Output the [X, Y] coordinate of the center of the cell containing the given text.  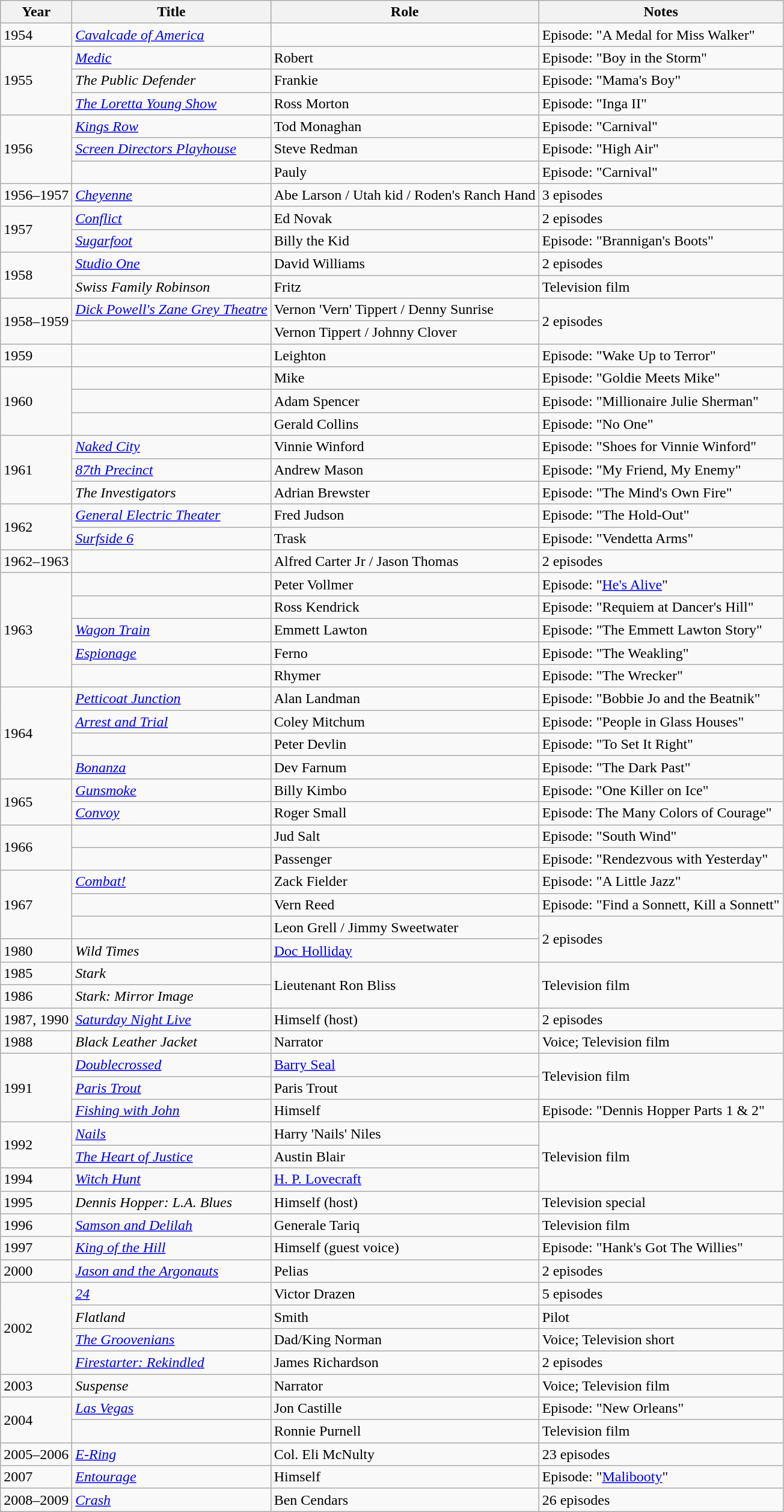
Conflict [171, 218]
Episode: "The Hold-Out" [661, 515]
Ross Morton [405, 103]
Episode: "Requiem at Dancer's Hill" [661, 607]
Alan Landman [405, 699]
Episode: "He's Alive" [661, 584]
Episode: "To Set It Right" [661, 745]
Episode: "The Emmett Lawton Story" [661, 630]
1964 [36, 733]
Leon Grell / Jimmy Sweetwater [405, 927]
Dick Powell's Zane Grey Theatre [171, 310]
1967 [36, 905]
5 episodes [661, 1294]
David Williams [405, 263]
Bonanza [171, 767]
Episode: "Rendezvous with Yesterday" [661, 859]
1987, 1990 [36, 1019]
Doublecrossed [171, 1065]
Ross Kendrick [405, 607]
Passenger [405, 859]
Roger Small [405, 813]
Ronnie Purnell [405, 1431]
Surfside 6 [171, 538]
1959 [36, 355]
Firestarter: Rekindled [171, 1362]
Gunsmoke [171, 790]
Jason and the Argonauts [171, 1271]
Episode: "One Killer on Ice" [661, 790]
Medic [171, 58]
Smith [405, 1317]
Steve Redman [405, 149]
Kings Row [171, 126]
Episode: "Wake Up to Terror" [661, 355]
Episode: "The Weakling" [661, 653]
1960 [36, 401]
Peter Vollmer [405, 584]
1963 [36, 630]
Episode: "Malibooty" [661, 1477]
Combat! [171, 882]
Episode: "People in Glass Houses" [661, 722]
E-Ring [171, 1454]
Ben Cendars [405, 1500]
Studio One [171, 263]
Episode: "A Little Jazz" [661, 882]
2000 [36, 1271]
Flatland [171, 1317]
Tod Monaghan [405, 126]
Vernon Tippert / Johnny Clover [405, 333]
Naked City [171, 447]
Episode: "The Dark Past" [661, 767]
Fred Judson [405, 515]
1994 [36, 1179]
1997 [36, 1248]
Black Leather Jacket [171, 1042]
Vern Reed [405, 905]
The Groovenians [171, 1339]
Episode: "Shoes for Vinnie Winford" [661, 447]
1992 [36, 1145]
Samson and Delilah [171, 1225]
Notes [661, 12]
Episode: "New Orleans" [661, 1409]
Episode: "My Friend, My Enemy" [661, 470]
Episode: "Brannigan's Boots" [661, 241]
The Public Defender [171, 81]
Himself (guest voice) [405, 1248]
Ed Novak [405, 218]
2005–2006 [36, 1454]
Abe Larson / Utah kid / Roden's Ranch Hand [405, 195]
Title [171, 12]
2008–2009 [36, 1500]
Ferno [405, 653]
Adam Spencer [405, 401]
Victor Drazen [405, 1294]
H. P. Lovecraft [405, 1179]
3 episodes [661, 195]
2007 [36, 1477]
Alfred Carter Jr / Jason Thomas [405, 561]
Voice; Television short [661, 1339]
King of the Hill [171, 1248]
2002 [36, 1328]
Wagon Train [171, 630]
General Electric Theater [171, 515]
Dad/King Norman [405, 1339]
Episode: "Find a Sonnett, Kill a Sonnett" [661, 905]
Col. Eli McNulty [405, 1454]
23 episodes [661, 1454]
Episode: "South Wind" [661, 836]
1958 [36, 275]
Television special [661, 1202]
Harry 'Nails' Niles [405, 1134]
Crash [171, 1500]
Episode: "Bobbie Jo and the Beatnik" [661, 699]
Suspense [171, 1385]
Cavalcade of America [171, 35]
2003 [36, 1385]
Zack Fielder [405, 882]
Episode: "High Air" [661, 149]
Episode: "Millionaire Julie Sherman" [661, 401]
Frankie [405, 81]
1962 [36, 527]
1955 [36, 81]
1988 [36, 1042]
James Richardson [405, 1362]
Vinnie Winford [405, 447]
The Investigators [171, 493]
1954 [36, 35]
2004 [36, 1420]
Episode: The Many Colors of Courage" [661, 813]
Emmett Lawton [405, 630]
Petticoat Junction [171, 699]
Episode: "A Medal for Miss Walker" [661, 35]
1985 [36, 973]
Swiss Family Robinson [171, 287]
Screen Directors Playhouse [171, 149]
Doc Holliday [405, 950]
1980 [36, 950]
1986 [36, 996]
The Heart of Justice [171, 1157]
Las Vegas [171, 1409]
Episode: "No One" [661, 424]
Vernon 'Vern' Tippert / Denny Sunrise [405, 310]
Mike [405, 378]
1961 [36, 470]
Pelias [405, 1271]
Entourage [171, 1477]
Dennis Hopper: L.A. Blues [171, 1202]
1995 [36, 1202]
Episode: "Inga II" [661, 103]
Episode: "Goldie Meets Mike" [661, 378]
1965 [36, 802]
Episode: "Boy in the Storm" [661, 58]
1956 [36, 149]
Billy the Kid [405, 241]
Coley Mitchum [405, 722]
Year [36, 12]
Stark: Mirror Image [171, 996]
The Loretta Young Show [171, 103]
Fishing with John [171, 1111]
Andrew Mason [405, 470]
Generale Tariq [405, 1225]
24 [171, 1294]
Episode: "Mama's Boy" [661, 81]
1996 [36, 1225]
Cheyenne [171, 195]
Role [405, 12]
Stark [171, 973]
Episode: "Vendetta Arms" [661, 538]
Episode: "The Mind's Own Fire" [661, 493]
1966 [36, 847]
Episode: "The Wrecker" [661, 676]
Arrest and Trial [171, 722]
Adrian Brewster [405, 493]
1956–1957 [36, 195]
1962–1963 [36, 561]
Dev Farnum [405, 767]
Espionage [171, 653]
1958–1959 [36, 321]
Episode: "Hank's Got The Willies" [661, 1248]
Witch Hunt [171, 1179]
Sugarfoot [171, 241]
Fritz [405, 287]
Wild Times [171, 950]
Jud Salt [405, 836]
87th Precinct [171, 470]
1957 [36, 229]
26 episodes [661, 1500]
Peter Devlin [405, 745]
Convoy [171, 813]
Trask [405, 538]
Jon Castille [405, 1409]
Robert [405, 58]
Austin Blair [405, 1157]
Billy Kimbo [405, 790]
Rhymer [405, 676]
Leighton [405, 355]
Episode: "Dennis Hopper Parts 1 & 2" [661, 1111]
Barry Seal [405, 1065]
Gerald Collins [405, 424]
Lieutenant Ron Bliss [405, 985]
Pilot [661, 1317]
Saturday Night Live [171, 1019]
Pauly [405, 172]
Nails [171, 1134]
1991 [36, 1088]
